Find where the given text appears and provide that cell's center as (X, Y) coordinate. 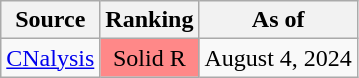
As of (278, 20)
Solid R (150, 58)
Ranking (150, 20)
Source (50, 20)
August 4, 2024 (278, 58)
CNalysis (50, 58)
